Return [X, Y] of the center of cell containing provided text 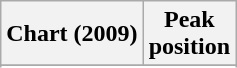
Peak position [189, 34]
Chart (2009) [72, 34]
